Identify which cell holds the provided text, then report its (x, y) central coordinate. 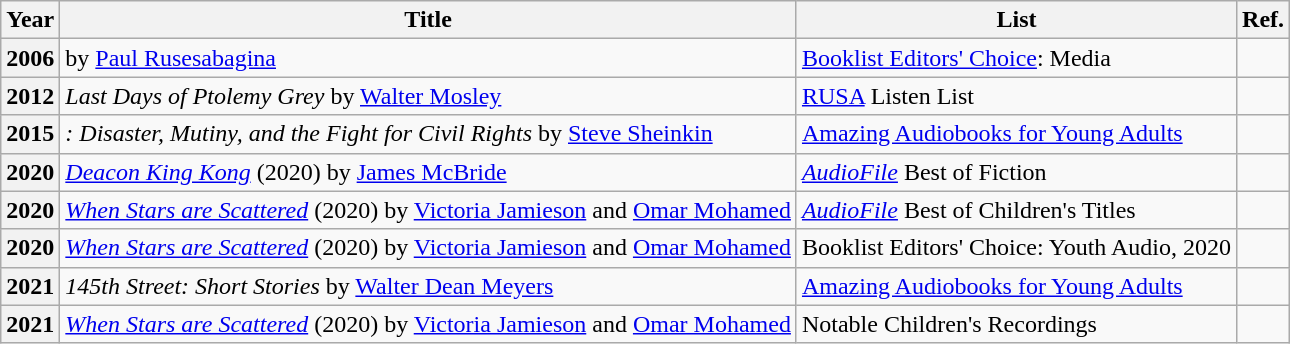
AudioFile Best of Children's Titles (1016, 210)
RUSA Listen List (1016, 96)
Year (30, 20)
Title (428, 20)
AudioFile Best of Fiction (1016, 172)
Booklist Editors' Choice: Youth Audio, 2020 (1016, 248)
Booklist Editors' Choice: Media (1016, 58)
by Paul Rusesabagina (428, 58)
Notable Children's Recordings (1016, 324)
Deacon King Kong (2020) by James McBride (428, 172)
2006 (30, 58)
145th Street: Short Stories by Walter Dean Meyers (428, 286)
List (1016, 20)
: Disaster, Mutiny, and the Fight for Civil Rights by Steve Sheinkin (428, 134)
Ref. (1264, 20)
2012 (30, 96)
2015 (30, 134)
Last Days of Ptolemy Grey by Walter Mosley (428, 96)
